Capture the cell that displays the provided text and extract its [x, y] central coordinate. 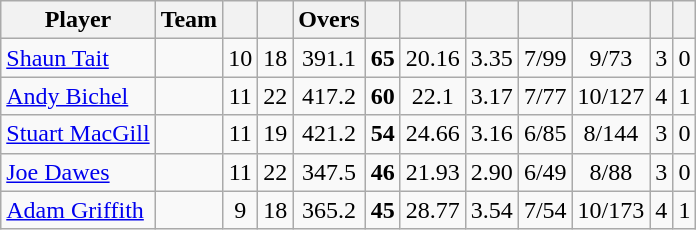
20.16 [432, 58]
46 [382, 172]
21.93 [432, 172]
3.16 [492, 134]
28.77 [432, 210]
Shaun Tait [78, 58]
9/73 [611, 58]
7/99 [545, 58]
9 [240, 210]
421.2 [329, 134]
10/173 [611, 210]
391.1 [329, 58]
10 [240, 58]
Joe Dawes [78, 172]
6/85 [545, 134]
Andy Bichel [78, 96]
3.54 [492, 210]
3.17 [492, 96]
19 [276, 134]
54 [382, 134]
24.66 [432, 134]
417.2 [329, 96]
7/54 [545, 210]
Player [78, 20]
2.90 [492, 172]
Team [189, 20]
347.5 [329, 172]
60 [382, 96]
7/77 [545, 96]
10/127 [611, 96]
Overs [329, 20]
3.35 [492, 58]
22.1 [432, 96]
45 [382, 210]
Adam Griffith [78, 210]
8/144 [611, 134]
8/88 [611, 172]
Stuart MacGill [78, 134]
365.2 [329, 210]
6/49 [545, 172]
65 [382, 58]
